Provide the (X, Y) coordinate of the cell's center where the given text is located.  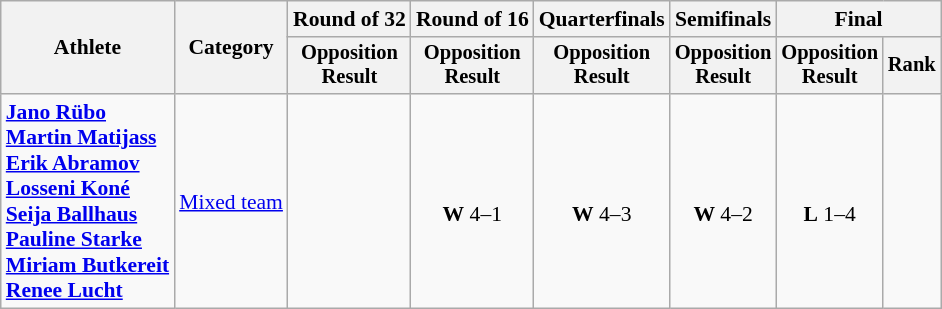
Round of 16 (472, 19)
Final (858, 19)
W 4–3 (602, 201)
Round of 32 (350, 19)
W 4–1 (472, 201)
Mixed team (231, 201)
Semifinals (724, 19)
Quarterfinals (602, 19)
Category (231, 48)
W 4–2 (724, 201)
L 1–4 (830, 201)
Athlete (88, 48)
Jano RüboMartin MatijassErik AbramovLosseni KonéSeija BallhausPauline StarkeMiriam ButkereitRenee Lucht (88, 201)
Rank (912, 66)
